Provide the (x, y) coordinate of the cell's center where the given text is located.  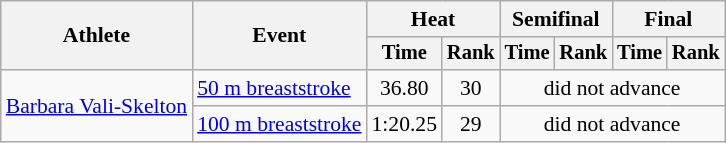
100 m breaststroke (279, 124)
29 (471, 124)
Barbara Vali-Skelton (96, 106)
Semifinal (556, 19)
50 m breaststroke (279, 88)
1:20.25 (404, 124)
36.80 (404, 88)
Heat (434, 19)
Final (668, 19)
Event (279, 36)
30 (471, 88)
Athlete (96, 36)
